Return [x, y] of the center of cell containing provided text 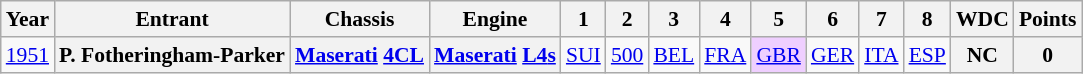
Entrant [172, 19]
3 [674, 19]
NC [982, 55]
P. Fotheringham-Parker [172, 55]
1 [584, 19]
ITA [881, 55]
500 [628, 55]
SUI [584, 55]
Points [1048, 19]
Year [28, 19]
Engine [495, 19]
1951 [28, 55]
FRA [725, 55]
8 [928, 19]
Maserati L4s [495, 55]
7 [881, 19]
GBR [778, 55]
GER [832, 55]
Maserati 4CL [360, 55]
WDC [982, 19]
4 [725, 19]
ESP [928, 55]
5 [778, 19]
2 [628, 19]
BEL [674, 55]
0 [1048, 55]
6 [832, 19]
Chassis [360, 19]
